Extract the [X, Y] coordinate from the center of the cell holding the provided text.  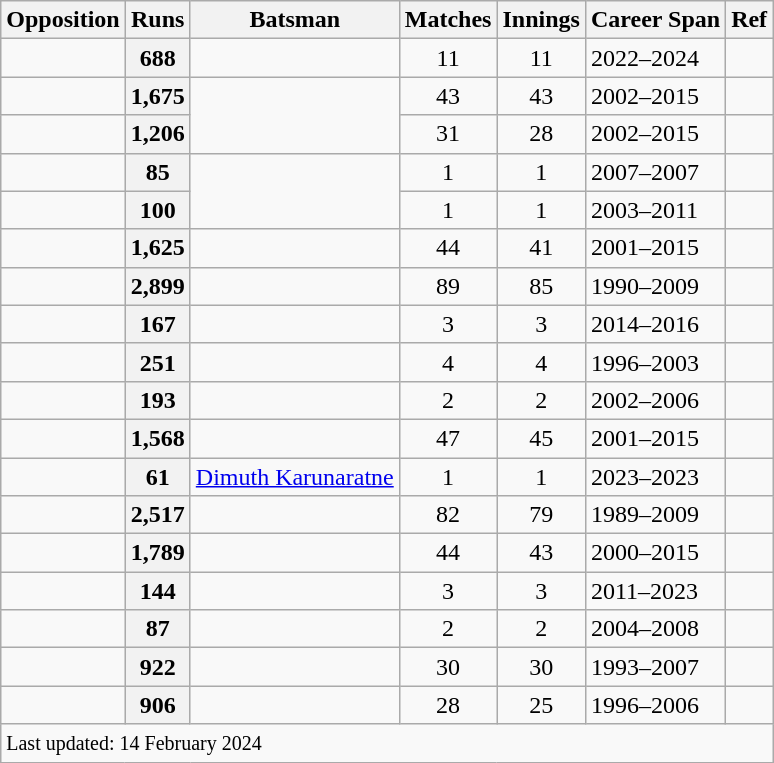
31 [448, 134]
1996–2003 [655, 362]
2,517 [158, 515]
144 [158, 591]
1,568 [158, 438]
79 [541, 515]
1,789 [158, 553]
Runs [158, 20]
167 [158, 324]
1993–2007 [655, 667]
2022–2024 [655, 58]
1,675 [158, 96]
87 [158, 629]
922 [158, 667]
Dimuth Karunaratne [294, 477]
Opposition [63, 20]
2007–2007 [655, 172]
2004–2008 [655, 629]
Career Span [655, 20]
2014–2016 [655, 324]
47 [448, 438]
1,206 [158, 134]
2000–2015 [655, 553]
Batsman [294, 20]
2003–2011 [655, 210]
41 [541, 248]
Ref [750, 20]
193 [158, 400]
Last updated: 14 February 2024 [387, 743]
2002–2006 [655, 400]
906 [158, 705]
100 [158, 210]
Matches [448, 20]
2,899 [158, 286]
1996–2006 [655, 705]
45 [541, 438]
1,625 [158, 248]
688 [158, 58]
Innings [541, 20]
89 [448, 286]
251 [158, 362]
82 [448, 515]
2011–2023 [655, 591]
1989–2009 [655, 515]
25 [541, 705]
61 [158, 477]
2023–2023 [655, 477]
1990–2009 [655, 286]
